From the cell containing the given text, extract its center point as (x, y) coordinate. 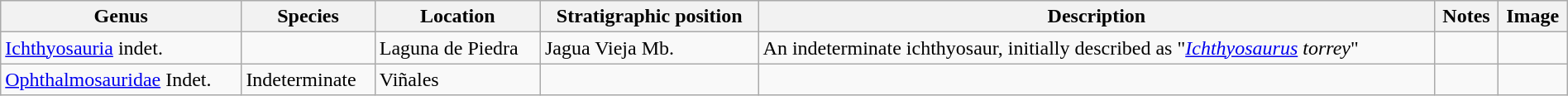
Genus (121, 17)
Laguna de Piedra (457, 48)
Image (1532, 17)
Description (1097, 17)
Indeterminate (308, 79)
Location (457, 17)
Species (308, 17)
Ichthyosauria indet. (121, 48)
Stratigraphic position (649, 17)
Notes (1466, 17)
Viñales (457, 79)
An indeterminate ichthyosaur, initially described as "Ichthyosaurus torrey" (1097, 48)
Ophthalmosauridae Indet. (121, 79)
Jagua Vieja Mb. (649, 48)
